Search for the cell housing the specified text and yield its (x, y) center coordinate. 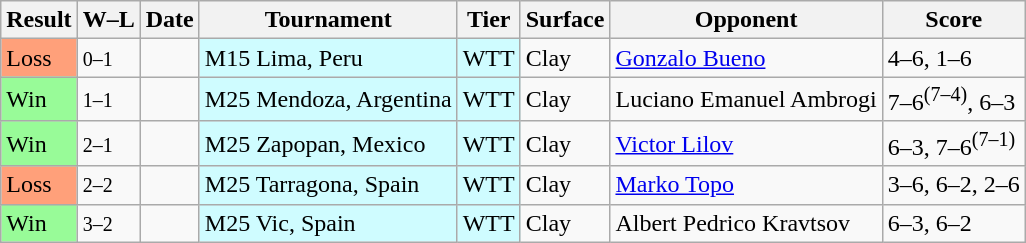
Marko Topo (746, 185)
Opponent (746, 20)
Victor Lilov (746, 144)
W–L (108, 20)
Result (39, 20)
M25 Zapopan, Mexico (328, 144)
6–3, 7–6(7–1) (954, 144)
Date (170, 20)
Luciano Emanuel Ambrogi (746, 100)
M25 Tarragona, Spain (328, 185)
0–1 (108, 58)
M25 Vic, Spain (328, 223)
2–2 (108, 185)
3–6, 6–2, 2–6 (954, 185)
Surface (565, 20)
7–6(7–4), 6–3 (954, 100)
4–6, 1–6 (954, 58)
M15 Lima, Peru (328, 58)
1–1 (108, 100)
Score (954, 20)
Gonzalo Bueno (746, 58)
M25 Mendoza, Argentina (328, 100)
Tier (488, 20)
Tournament (328, 20)
2–1 (108, 144)
Albert Pedrico Kravtsov (746, 223)
3–2 (108, 223)
6–3, 6–2 (954, 223)
